Search for the cell housing the specified text and yield its [x, y] center coordinate. 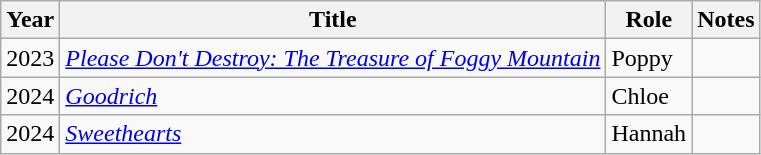
Notes [726, 20]
Chloe [649, 96]
2023 [30, 58]
Year [30, 20]
Hannah [649, 134]
Role [649, 20]
Sweethearts [333, 134]
Goodrich [333, 96]
Title [333, 20]
Poppy [649, 58]
Please Don't Destroy: The Treasure of Foggy Mountain [333, 58]
